Search for the cell housing the specified text and yield its (x, y) center coordinate. 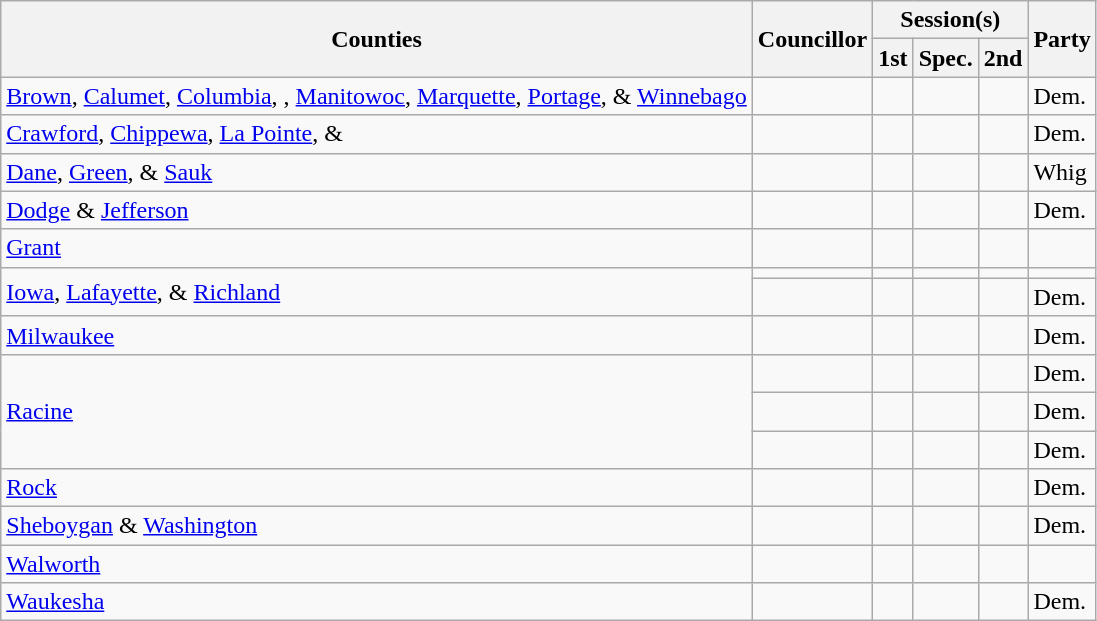
Dane, Green, & Sauk (377, 172)
Sheboygan & Washington (377, 526)
Iowa, Lafayette, & Richland (377, 292)
Councillor (812, 39)
Waukesha (377, 602)
Crawford, Chippewa, La Pointe, & (377, 134)
Walworth (377, 564)
Dodge & Jefferson (377, 210)
Rock (377, 488)
Grant (377, 248)
Counties (377, 39)
Milwaukee (377, 335)
1st (893, 58)
2nd (1003, 58)
Whig (1062, 172)
Spec. (946, 58)
Party (1062, 39)
Racine (377, 411)
Brown, Calumet, Columbia, , Manitowoc, Marquette, Portage, & Winnebago (377, 96)
Session(s) (950, 20)
